Detect which cell encompasses the target text, then output its (X, Y) center coordinate. 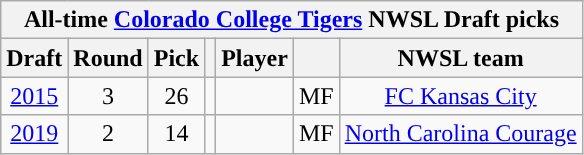
NWSL team (460, 58)
North Carolina Courage (460, 134)
All-time Colorado College Tigers NWSL Draft picks (292, 20)
Draft (34, 58)
2 (108, 134)
2015 (34, 96)
Player (255, 58)
FC Kansas City (460, 96)
3 (108, 96)
26 (176, 96)
2019 (34, 134)
Pick (176, 58)
14 (176, 134)
Round (108, 58)
